Output the (X, Y) coordinate of the center of the cell containing the given text.  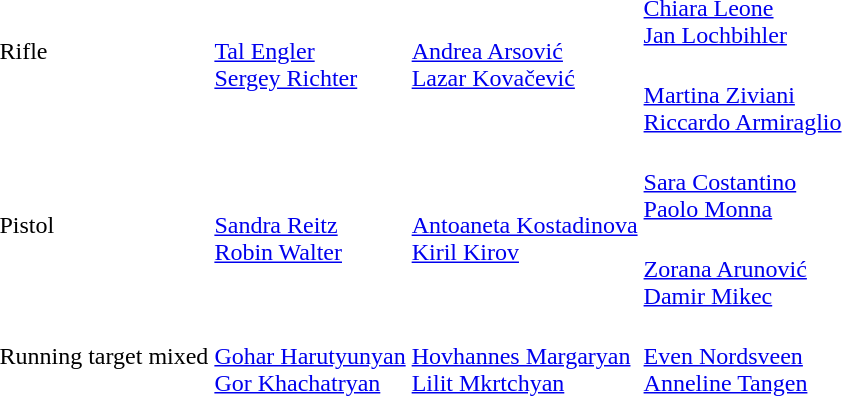
Sandra ReitzRobin Walter (310, 226)
Antoaneta KostadinovaKiril Kirov (524, 226)
